Output the [x, y] coordinate of the center of the cell containing the given text.  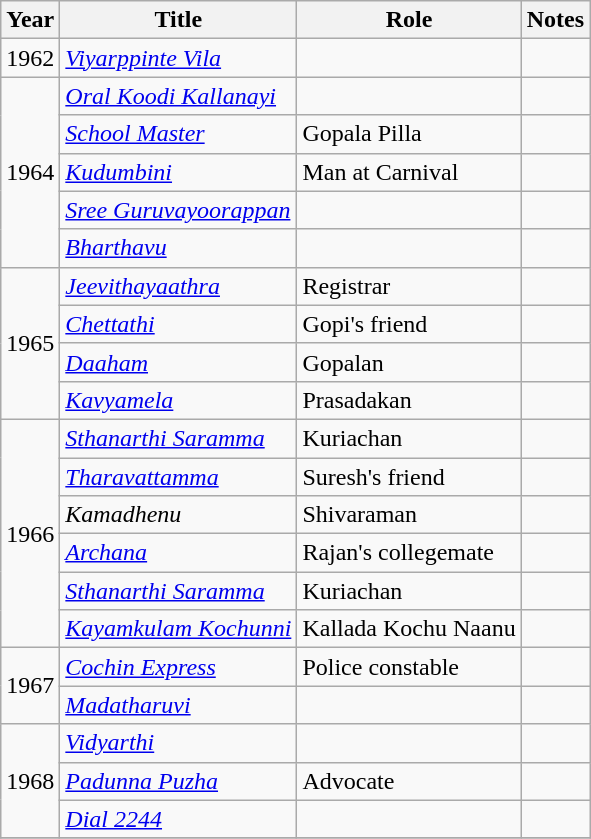
Kamadhenu [178, 515]
Madatharuvi [178, 705]
Title [178, 20]
Viyarppinte Vila [178, 58]
Dial 2244 [178, 819]
Notes [555, 20]
Kudumbini [178, 172]
Bharthavu [178, 248]
Kavyamela [178, 400]
1962 [30, 58]
Police constable [409, 667]
Vidyarthi [178, 743]
Kallada Kochu Naanu [409, 629]
Cochin Express [178, 667]
1967 [30, 686]
Shivaraman [409, 515]
Jeevithayaathra [178, 286]
Chettathi [178, 324]
School Master [178, 134]
1964 [30, 172]
Sree Guruvayoorappan [178, 210]
Oral Koodi Kallanayi [178, 96]
1968 [30, 781]
Registrar [409, 286]
Gopi's friend [409, 324]
1965 [30, 343]
Suresh's friend [409, 477]
Rajan's collegemate [409, 553]
Tharavattamma [178, 477]
Gopalan [409, 362]
Man at Carnival [409, 172]
1966 [30, 533]
Gopala Pilla [409, 134]
Role [409, 20]
Advocate [409, 781]
Kayamkulam Kochunni [178, 629]
Daaham [178, 362]
Padunna Puzha [178, 781]
Prasadakan [409, 400]
Archana [178, 553]
Year [30, 20]
